Identify which cell holds the provided text, then report its [X, Y] central coordinate. 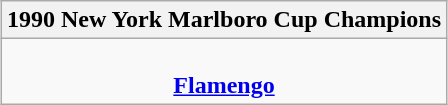
Flamengo [224, 72]
1990 New York Marlboro Cup Champions [224, 20]
